For the text-containing cell, return its midpoint in [x, y] coordinate format. 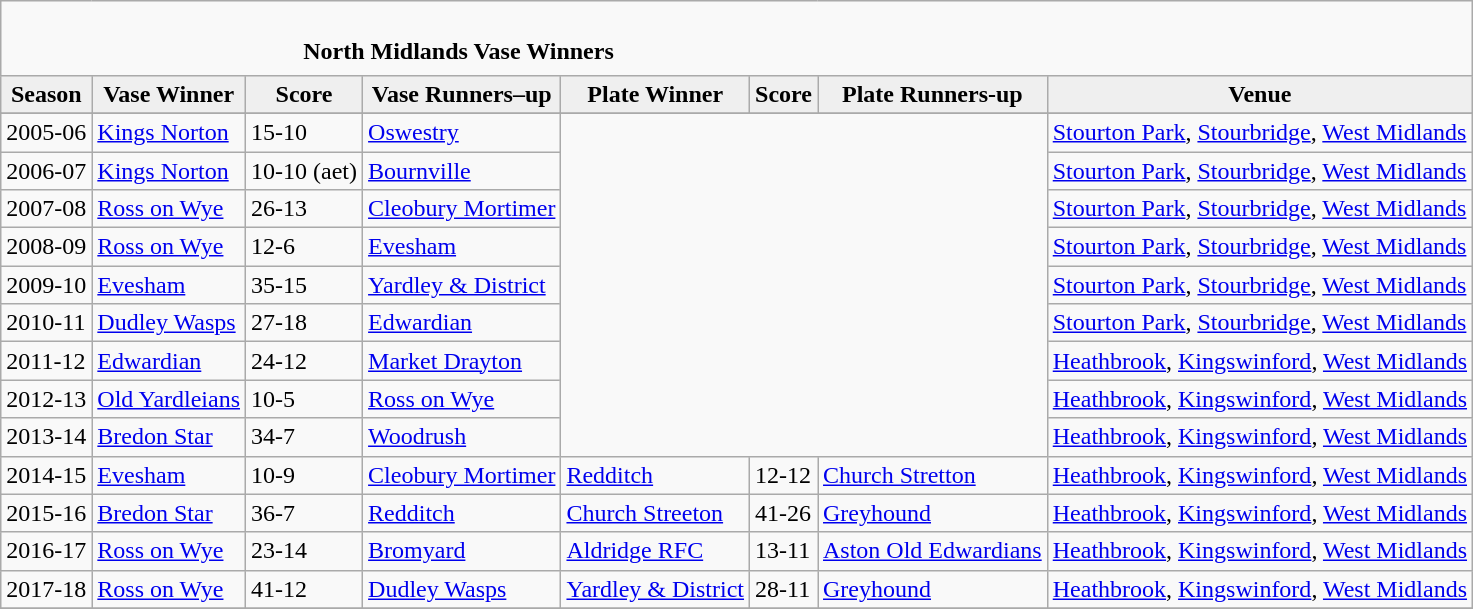
Vase Runners–up [462, 94]
2014-15 [46, 475]
Church Streeton [656, 513]
2013-14 [46, 437]
2006-07 [46, 171]
Plate Winner [656, 94]
24-12 [304, 361]
Aston Old Edwardians [933, 551]
Aldridge RFC [656, 551]
34-7 [304, 437]
Plate Runners-up [933, 94]
Old Yardleians [169, 399]
Oswestry [462, 132]
36-7 [304, 513]
2016-17 [46, 551]
Bromyard [462, 551]
26-13 [304, 209]
2007-08 [46, 209]
41-26 [784, 513]
41-12 [304, 589]
13-11 [784, 551]
Venue [1260, 94]
Season [46, 94]
Church Stretton [933, 475]
2012-13 [46, 399]
23-14 [304, 551]
Vase Winner [169, 94]
35-15 [304, 285]
2017-18 [46, 589]
10-5 [304, 399]
12-12 [784, 475]
Woodrush [462, 437]
2008-09 [46, 247]
2015-16 [46, 513]
27-18 [304, 323]
2009-10 [46, 285]
10-9 [304, 475]
15-10 [304, 132]
12-6 [304, 247]
2010-11 [46, 323]
Bournville [462, 171]
10-10 (aet) [304, 171]
2011-12 [46, 361]
Market Drayton [462, 361]
28-11 [784, 589]
2005-06 [46, 132]
